Find where the given text appears and provide that cell's center as (x, y) coordinate. 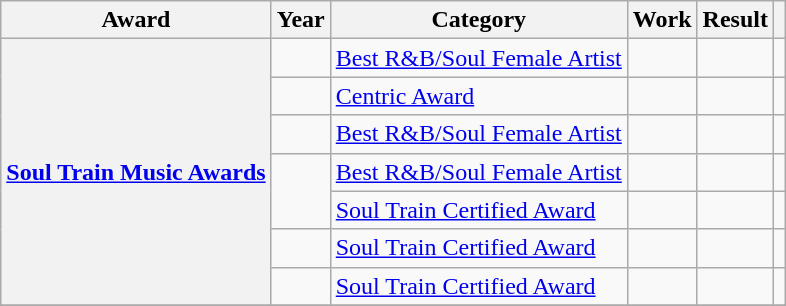
Soul Train Music Awards (136, 172)
Category (478, 20)
Award (136, 20)
Centric Award (478, 96)
Year (300, 20)
Work (662, 20)
Result (735, 20)
